Find where the given text appears and provide that cell's center as [x, y] coordinate. 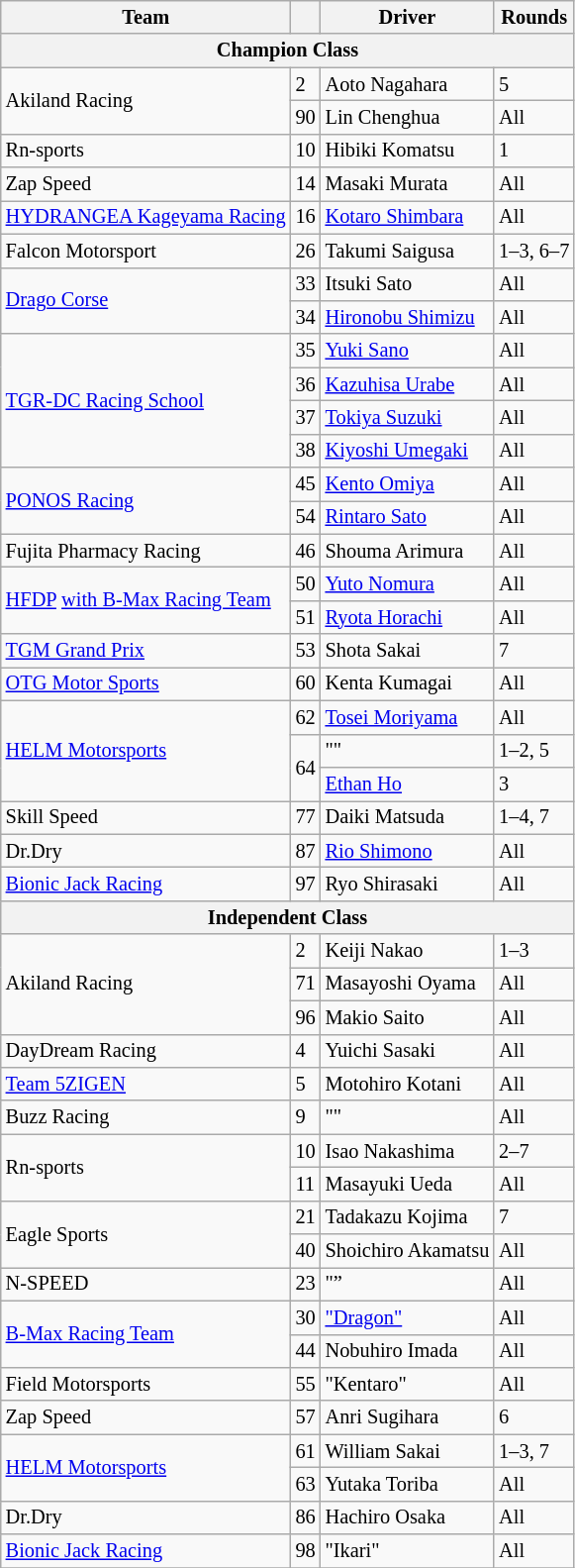
1 [534, 151]
Ryota Horachi [408, 617]
Daiki Matsuda [408, 817]
26 [306, 251]
Drago Corse [146, 301]
35 [306, 351]
Kiyoshi Umegaki [408, 451]
Rintaro Sato [408, 517]
N-SPEED [146, 1284]
"Dragon" [408, 1317]
Takumi Saigusa [408, 251]
Hachiro Osaka [408, 1517]
Champion Class [287, 51]
63 [306, 1484]
B-Max Racing Team [146, 1333]
54 [306, 517]
Shota Sakai [408, 651]
Masaki Murata [408, 184]
Team [146, 17]
Hibiki Komatsu [408, 151]
HYDRANGEA Kageyama Racing [146, 217]
Rio Shimono [408, 851]
Driver [408, 17]
Field Motorsports [146, 1384]
Kenta Kumagai [408, 683]
HFDP with B-Max Racing Team [146, 600]
Kotaro Shimbara [408, 217]
33 [306, 284]
William Sakai [408, 1451]
Shouma Arimura [408, 551]
Buzz Racing [146, 1117]
61 [306, 1451]
Kento Omiya [408, 484]
64 [306, 767]
11 [306, 1184]
PONOS Racing [146, 501]
9 [306, 1117]
16 [306, 217]
Masayoshi Oyama [408, 984]
38 [306, 451]
Keiji Nakao [408, 951]
45 [306, 484]
97 [306, 884]
60 [306, 683]
TGM Grand Prix [146, 651]
Falcon Motorsport [146, 251]
1–2, 5 [534, 751]
Yuichi Sasaki [408, 1051]
57 [306, 1417]
Motohiro Kotani [408, 1084]
Anri Sugihara [408, 1417]
6 [534, 1417]
21 [306, 1217]
46 [306, 551]
1–3, 7 [534, 1451]
Skill Speed [146, 817]
53 [306, 651]
77 [306, 817]
37 [306, 417]
34 [306, 317]
87 [306, 851]
90 [306, 117]
36 [306, 384]
"Kentaro" [408, 1384]
98 [306, 1551]
50 [306, 583]
Fujita Pharmacy Racing [146, 551]
1–4, 7 [534, 817]
Makio Saito [408, 1017]
55 [306, 1384]
Yuto Nomura [408, 583]
Team 5ZIGEN [146, 1084]
Tadakazu Kojima [408, 1217]
44 [306, 1351]
"” [408, 1284]
96 [306, 1017]
51 [306, 617]
TGR-DC Racing School [146, 400]
3 [534, 784]
Eagle Sports [146, 1234]
Independent Class [287, 917]
Lin Chenghua [408, 117]
Aoto Nagahara [408, 84]
86 [306, 1517]
40 [306, 1251]
Yutaka Toriba [408, 1484]
Ethan Ho [408, 784]
OTG Motor Sports [146, 683]
Ryo Shirasaki [408, 884]
Hironobu Shimizu [408, 317]
Shoichiro Akamatsu [408, 1251]
Tosei Moriyama [408, 717]
Nobuhiro Imada [408, 1351]
14 [306, 184]
Yuki Sano [408, 351]
Kazuhisa Urabe [408, 384]
"Ikari" [408, 1551]
DayDream Racing [146, 1051]
Isao Nakashima [408, 1151]
Itsuki Sato [408, 284]
Masayuki Ueda [408, 1184]
1–3, 6–7 [534, 251]
Rounds [534, 17]
71 [306, 984]
4 [306, 1051]
1–3 [534, 951]
2–7 [534, 1151]
23 [306, 1284]
30 [306, 1317]
Tokiya Suzuki [408, 417]
62 [306, 717]
